Find where the given text appears and provide that cell's center as [X, Y] coordinate. 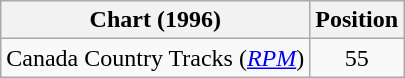
55 [357, 58]
Chart (1996) [156, 20]
Canada Country Tracks (RPM) [156, 58]
Position [357, 20]
